Determine the (X, Y) coordinate at the center of the cell enclosing the given text.  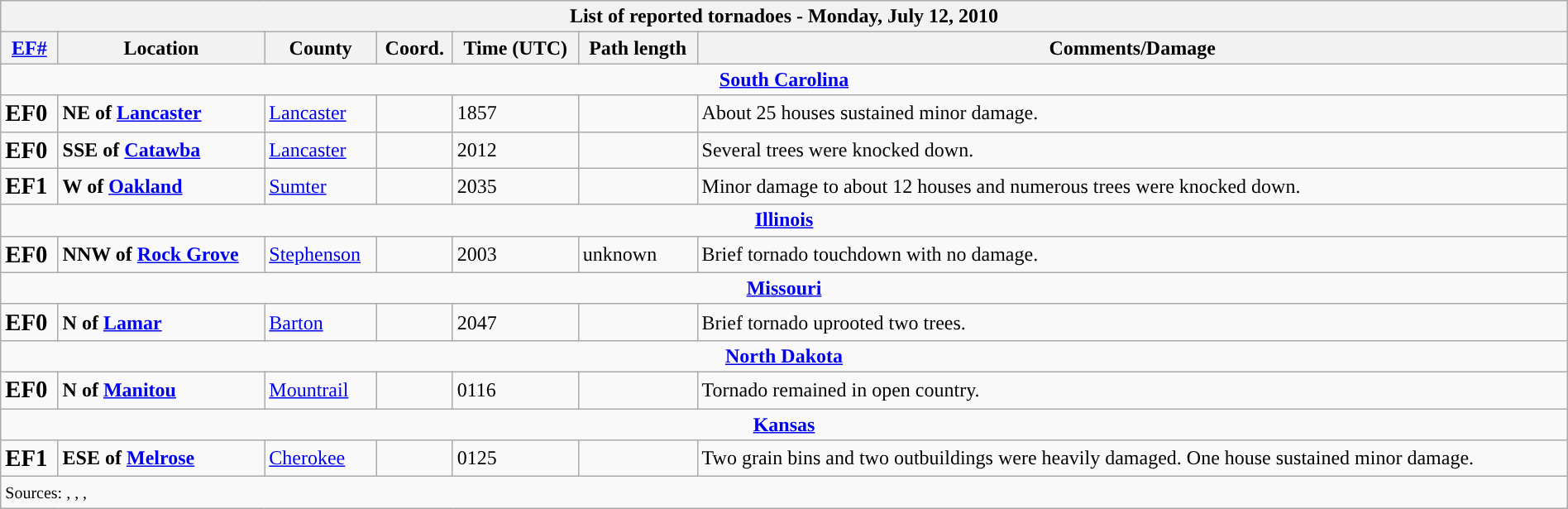
Illinois (784, 220)
N of Manitou (161, 390)
Stephenson (321, 254)
2012 (515, 150)
Path length (638, 48)
Mountrail (321, 390)
List of reported tornadoes - Monday, July 12, 2010 (784, 17)
Minor damage to about 12 houses and numerous trees were knocked down. (1132, 186)
Tornado remained in open country. (1132, 390)
NE of Lancaster (161, 113)
2003 (515, 254)
Brief tornado touchdown with no damage. (1132, 254)
Several trees were knocked down. (1132, 150)
Cherokee (321, 459)
ESE of Melrose (161, 459)
0125 (515, 459)
0116 (515, 390)
W of Oakland (161, 186)
Two grain bins and two outbuildings were heavily damaged. One house sustained minor damage. (1132, 459)
2047 (515, 322)
About 25 houses sustained minor damage. (1132, 113)
Time (UTC) (515, 48)
N of Lamar (161, 322)
Kansas (784, 425)
North Dakota (784, 356)
Sources: , , , (784, 492)
Comments/Damage (1132, 48)
County (321, 48)
2035 (515, 186)
NNW of Rock Grove (161, 254)
Sumter (321, 186)
EF# (30, 48)
1857 (515, 113)
Coord. (414, 48)
Brief tornado uprooted two trees. (1132, 322)
unknown (638, 254)
South Carolina (784, 79)
Missouri (784, 288)
Location (161, 48)
SSE of Catawba (161, 150)
Barton (321, 322)
